Scan for the cell matching the given text and deliver its [x, y] coordinate at center. 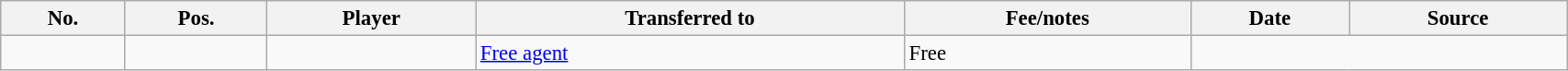
Date [1269, 18]
Transferred to [691, 18]
Free agent [691, 53]
Source [1459, 18]
Free [1047, 53]
Fee/notes [1047, 18]
No. [62, 18]
Player [371, 18]
Pos. [197, 18]
